From the cell containing the given text, extract its center point as (X, Y) coordinate. 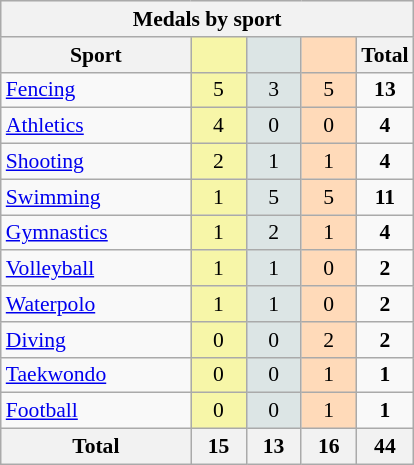
15 (218, 447)
Shooting (96, 162)
Fencing (96, 90)
Medals by sport (208, 19)
44 (384, 447)
11 (384, 197)
Volleyball (96, 269)
Taekwondo (96, 375)
Football (96, 411)
3 (274, 90)
Gymnastics (96, 233)
Diving (96, 340)
Waterpolo (96, 304)
16 (328, 447)
Sport (96, 55)
Athletics (96, 126)
Swimming (96, 197)
